Locate the cell with the specified text and output its (x, y) center coordinate. 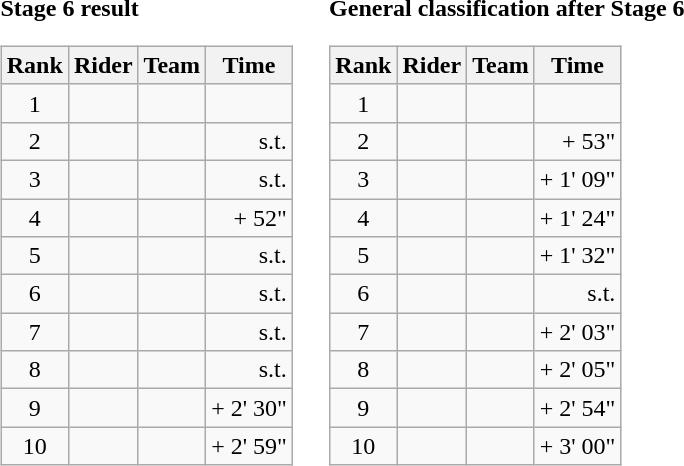
+ 3' 00" (578, 446)
+ 1' 32" (578, 256)
+ 2' 54" (578, 408)
+ 1' 24" (578, 217)
+ 52" (250, 217)
+ 2' 30" (250, 408)
+ 2' 05" (578, 370)
+ 2' 59" (250, 446)
+ 2' 03" (578, 332)
+ 1' 09" (578, 179)
+ 53" (578, 141)
